Provide the (x, y) coordinate of the cell's center where the given text is located.  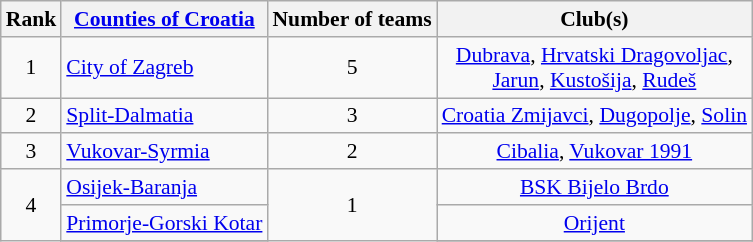
Croatia Zmijavci, Dugopolje, Solin (594, 116)
Cibalia, Vukovar 1991 (594, 152)
City of Zagreb (164, 68)
Rank (32, 19)
5 (352, 68)
Dubrava, Hrvatski Dragovoljac,Jarun, Kustošija, Rudeš (594, 68)
BSK Bijelo Brdo (594, 187)
Club(s) (594, 19)
Number of teams (352, 19)
Orijent (594, 223)
Counties of Croatia (164, 19)
Vukovar-Syrmia (164, 152)
Primorje-Gorski Kotar (164, 223)
4 (32, 204)
Osijek-Baranja (164, 187)
Split-Dalmatia (164, 116)
